Detect which cell encompasses the target text, then output its [X, Y] center coordinate. 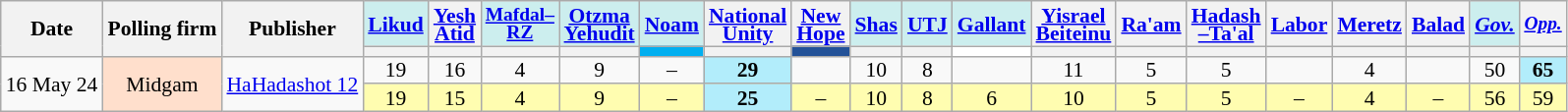
29 [747, 70]
50 [1494, 70]
Ra'am [1150, 24]
Mafdal–RZ [519, 24]
Noam [672, 24]
Likud [395, 24]
65 [1543, 70]
11 [1074, 70]
Gov. [1494, 24]
Midgam [161, 84]
OtzmaYehudit [600, 24]
6 [992, 98]
YeshAtid [454, 24]
Meretz [1369, 24]
Opp. [1543, 24]
HaHadashot 12 [292, 84]
UTJ [928, 24]
Polling firm [161, 28]
16 May 24 [52, 84]
Labor [1300, 24]
NewHope [820, 24]
Hadash–Ta'al [1227, 24]
25 [747, 98]
Shas [877, 24]
16 [454, 70]
Gallant [992, 24]
15 [454, 98]
Balad [1438, 24]
Date [52, 28]
NationalUnity [747, 24]
Publisher [292, 28]
56 [1494, 98]
59 [1543, 98]
YisraelBeiteinu [1074, 24]
